Locate the cell with the specified text and output its [x, y] center coordinate. 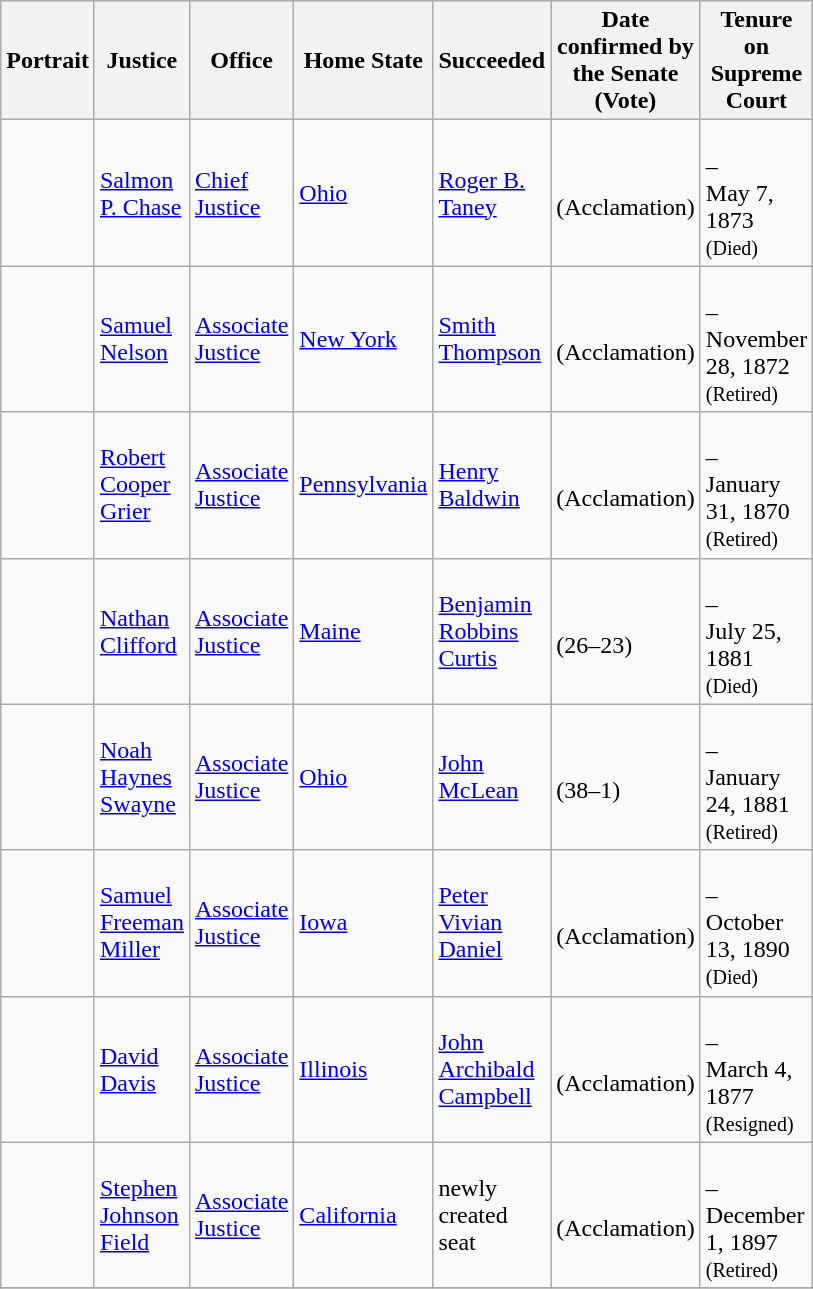
Pennsylvania [364, 485]
–March 4, 1877(Resigned) [756, 1069]
Illinois [364, 1069]
Smith Thompson [492, 339]
Home State [364, 60]
Henry Baldwin [492, 485]
Justice [142, 60]
(26–23) [626, 631]
Peter Vivian Daniel [492, 923]
David Davis [142, 1069]
John Archibald Campbell [492, 1069]
–May 7, 1873(Died) [756, 193]
Portrait [48, 60]
Maine [364, 631]
–November 28, 1872(Retired) [756, 339]
Office [241, 60]
–December 1, 1897(Retired) [756, 1215]
New York [364, 339]
Robert Cooper Grier [142, 485]
Nathan Clifford [142, 631]
newly created seat [492, 1215]
Noah Haynes Swayne [142, 777]
Succeeded [492, 60]
Iowa [364, 923]
Benjamin Robbins Curtis [492, 631]
John McLean [492, 777]
Date confirmed by the Senate(Vote) [626, 60]
–October 13, 1890(Died) [756, 923]
Samuel Freeman Miller [142, 923]
Stephen Johnson Field [142, 1215]
Salmon P. Chase [142, 193]
–July 25, 1881(Died) [756, 631]
Roger B. Taney [492, 193]
–January 24, 1881(Retired) [756, 777]
(38–1) [626, 777]
Tenure on Supreme Court [756, 60]
–January 31, 1870(Retired) [756, 485]
Chief Justice [241, 193]
Samuel Nelson [142, 339]
California [364, 1215]
